From the cell containing the given text, extract its center point as [X, Y] coordinate. 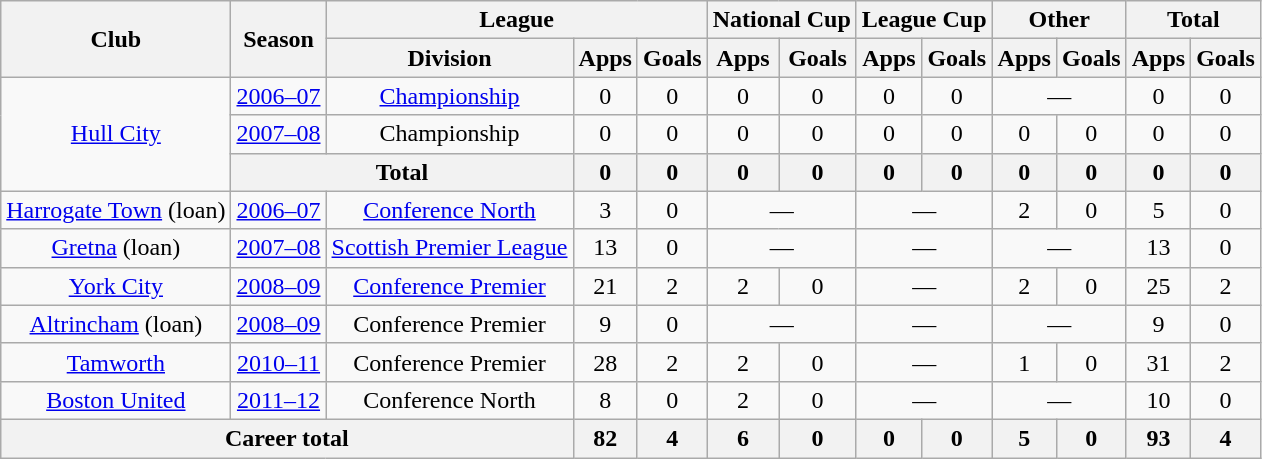
League Cup [924, 20]
Hull City [116, 134]
93 [1158, 438]
25 [1158, 286]
Scottish Premier League [450, 248]
10 [1158, 400]
3 [605, 210]
21 [605, 286]
York City [116, 286]
Club [116, 39]
Gretna (loan) [116, 248]
Division [450, 58]
82 [605, 438]
Season [278, 39]
Altrincham (loan) [116, 324]
28 [605, 362]
2011–12 [278, 400]
31 [1158, 362]
Tamworth [116, 362]
Career total [287, 438]
Harrogate Town (loan) [116, 210]
1 [1024, 362]
8 [605, 400]
Other [1059, 20]
National Cup [782, 20]
2010–11 [278, 362]
League [516, 20]
Boston United [116, 400]
6 [743, 438]
